Search for the cell housing the specified text and yield its [x, y] center coordinate. 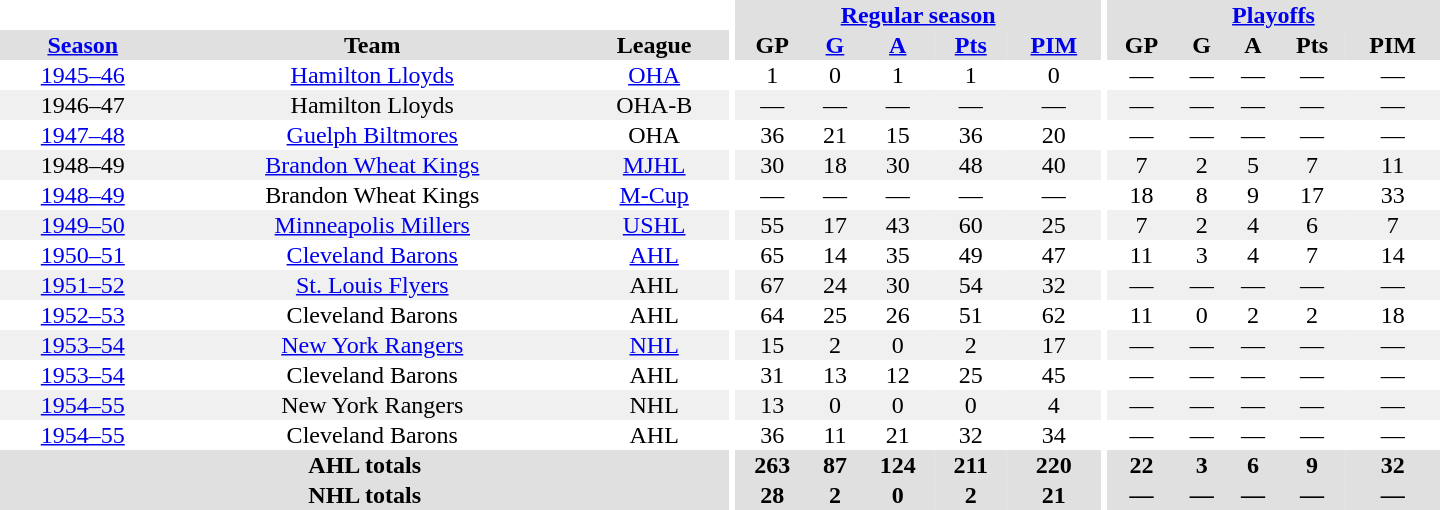
League [654, 45]
49 [971, 255]
60 [971, 225]
USHL [654, 225]
33 [1392, 195]
MJHL [654, 165]
87 [834, 465]
34 [1054, 435]
12 [898, 375]
1952–53 [83, 315]
St. Louis Flyers [372, 285]
124 [898, 465]
24 [834, 285]
1946–47 [83, 105]
220 [1054, 465]
1951–52 [83, 285]
31 [772, 375]
Playoffs [1274, 15]
1950–51 [83, 255]
OHA-B [654, 105]
211 [971, 465]
55 [772, 225]
Season [83, 45]
43 [898, 225]
22 [1142, 465]
48 [971, 165]
64 [772, 315]
35 [898, 255]
263 [772, 465]
Minneapolis Millers [372, 225]
5 [1252, 165]
8 [1202, 195]
NHL totals [364, 495]
Team [372, 45]
26 [898, 315]
45 [1054, 375]
62 [1054, 315]
1949–50 [83, 225]
28 [772, 495]
Regular season [918, 15]
65 [772, 255]
51 [971, 315]
Guelph Biltmores [372, 135]
1947–48 [83, 135]
1945–46 [83, 75]
20 [1054, 135]
40 [1054, 165]
AHL totals [364, 465]
54 [971, 285]
47 [1054, 255]
M-Cup [654, 195]
67 [772, 285]
